Capture the cell that displays the provided text and extract its (x, y) central coordinate. 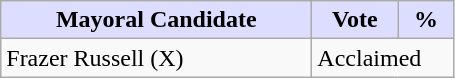
% (426, 20)
Mayoral Candidate (156, 20)
Frazer Russell (X) (156, 58)
Acclaimed (383, 58)
Vote (355, 20)
